For the text-containing cell, return its midpoint in (X, Y) coordinate format. 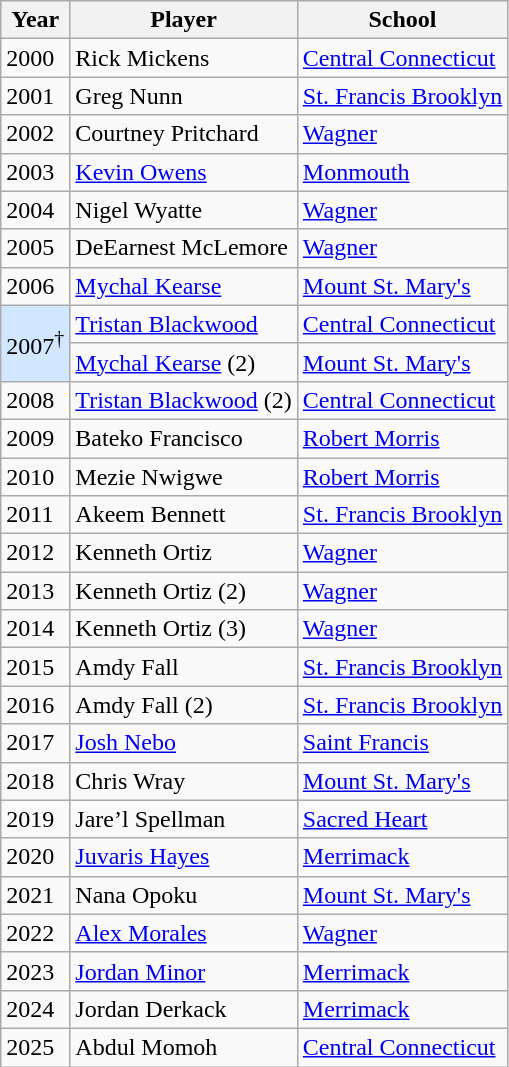
Jordan Derkack (184, 1009)
School (402, 20)
2002 (36, 134)
2017 (36, 743)
Kevin Owens (184, 172)
2013 (36, 591)
DeEarnest McLemore (184, 248)
Alex Morales (184, 933)
Amdy Fall (184, 667)
Nana Opoku (184, 895)
Monmouth (402, 172)
Saint Francis (402, 743)
2010 (36, 477)
Kenneth Ortiz (2) (184, 591)
2003 (36, 172)
Tristan Blackwood (184, 324)
Tristan Blackwood (2) (184, 400)
2000 (36, 58)
2023 (36, 971)
Jare’l Spellman (184, 819)
Bateko Francisco (184, 438)
Courtney Pritchard (184, 134)
Juvaris Hayes (184, 857)
Josh Nebo (184, 743)
2024 (36, 1009)
2014 (36, 629)
Year (36, 20)
Jordan Minor (184, 971)
Abdul Momoh (184, 1047)
2020 (36, 857)
Kenneth Ortiz (184, 553)
Nigel Wyatte (184, 210)
Mychal Kearse (2) (184, 362)
2004 (36, 210)
2015 (36, 667)
Sacred Heart (402, 819)
2012 (36, 553)
2022 (36, 933)
2025 (36, 1047)
Player (184, 20)
Akeem Bennett (184, 515)
2001 (36, 96)
2007† (36, 343)
Mezie Nwigwe (184, 477)
2011 (36, 515)
2016 (36, 705)
2008 (36, 400)
2005 (36, 248)
2009 (36, 438)
2019 (36, 819)
2006 (36, 286)
2021 (36, 895)
2018 (36, 781)
Rick Mickens (184, 58)
Chris Wray (184, 781)
Kenneth Ortiz (3) (184, 629)
Greg Nunn (184, 96)
Mychal Kearse (184, 286)
Amdy Fall (2) (184, 705)
